Search for the cell housing the specified text and yield its [X, Y] center coordinate. 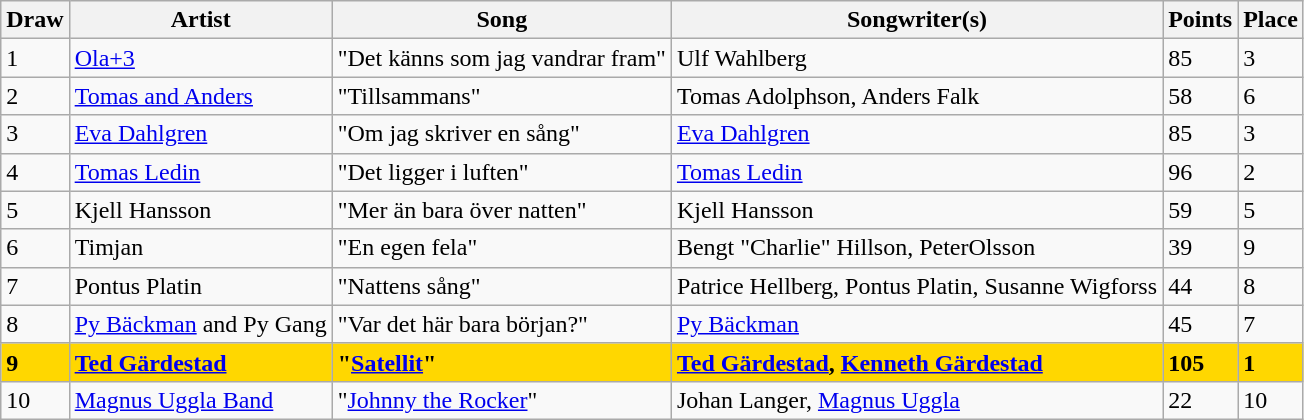
Songwriter(s) [916, 20]
Johan Langer, Magnus Uggla [916, 400]
Magnus Uggla Band [200, 400]
Ted Gärdestad [200, 362]
"Satellit" [502, 362]
44 [1200, 286]
58 [1200, 96]
"Nattens sång" [502, 286]
59 [1200, 210]
Points [1200, 20]
Timjan [200, 248]
Place [1271, 20]
Draw [35, 20]
"Det känns som jag vandrar fram" [502, 58]
"Det ligger i luften" [502, 172]
Pontus Platin [200, 286]
Py Bäckman [916, 324]
"Tillsammans" [502, 96]
Song [502, 20]
Tomas and Anders [200, 96]
4 [35, 172]
Artist [200, 20]
"Mer än bara över natten" [502, 210]
"Var det här bara början?" [502, 324]
"En egen fela" [502, 248]
Tomas Adolphson, Anders Falk [916, 96]
Bengt "Charlie" Hillson, PeterOlsson [916, 248]
Ulf Wahlberg [916, 58]
Py Bäckman and Py Gang [200, 324]
96 [1200, 172]
"Om jag skriver en sång" [502, 134]
45 [1200, 324]
Patrice Hellberg, Pontus Platin, Susanne Wigforss [916, 286]
Ola+3 [200, 58]
39 [1200, 248]
105 [1200, 362]
22 [1200, 400]
Ted Gärdestad, Kenneth Gärdestad [916, 362]
"Johnny the Rocker" [502, 400]
